Find where the given text appears and provide that cell's center as (x, y) coordinate. 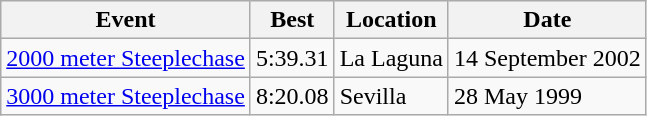
5:39.31 (292, 58)
Sevilla (391, 96)
Event (126, 20)
Best (292, 20)
28 May 1999 (547, 96)
2000 meter Steeplechase (126, 58)
14 September 2002 (547, 58)
La Laguna (391, 58)
3000 meter Steeplechase (126, 96)
Location (391, 20)
Date (547, 20)
8:20.08 (292, 96)
